Return (X, Y) of the center of cell containing provided text 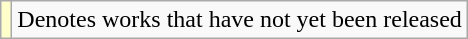
Denotes works that have not yet been released (240, 20)
